Find where the given text appears and provide that cell's center as [X, Y] coordinate. 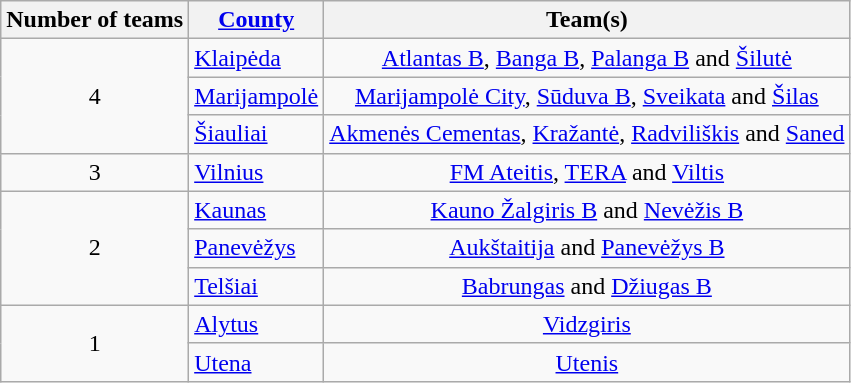
Vidzgiris [587, 324]
Panevėžys [256, 248]
Vilnius [256, 172]
Telšiai [256, 286]
Team(s) [587, 20]
Kauno Žalgiris B and Nevėžis B [587, 210]
3 [95, 172]
Utenis [587, 362]
Klaipėda [256, 58]
Number of teams [95, 20]
4 [95, 96]
FM Ateitis, TERA and Viltis [587, 172]
Babrungas and Džiugas B [587, 286]
2 [95, 248]
Atlantas B, Banga B, Palanga B and Šilutė [587, 58]
Kaunas [256, 210]
County [256, 20]
Alytus [256, 324]
Utena [256, 362]
Marijampolė [256, 96]
Akmenės Cementas, Kražantė, Radviliškis and Saned [587, 134]
Aukštaitija and Panevėžys B [587, 248]
Marijampolė City, Sūduva B, Sveikata and Šilas [587, 96]
Šiauliai [256, 134]
1 [95, 343]
